Find where the given text appears and provide that cell's center as (x, y) coordinate. 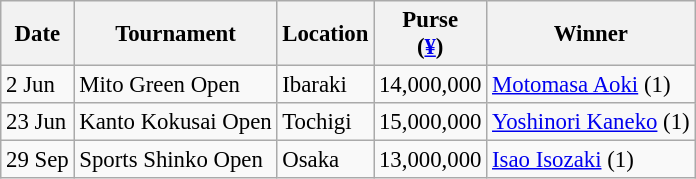
14,000,000 (430, 85)
Mito Green Open (176, 85)
Sports Shinko Open (176, 160)
Motomasa Aoki (1) (591, 85)
Location (326, 34)
Osaka (326, 160)
2 Jun (38, 85)
15,000,000 (430, 122)
Isao Isozaki (1) (591, 160)
Winner (591, 34)
13,000,000 (430, 160)
29 Sep (38, 160)
Date (38, 34)
Purse(¥) (430, 34)
Tochigi (326, 122)
23 Jun (38, 122)
Tournament (176, 34)
Yoshinori Kaneko (1) (591, 122)
Kanto Kokusai Open (176, 122)
Ibaraki (326, 85)
